Scan for the cell matching the given text and deliver its [x, y] coordinate at center. 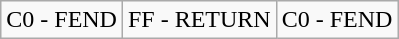
FF - RETURN [199, 20]
